Detect which cell encompasses the target text, then output its [x, y] center coordinate. 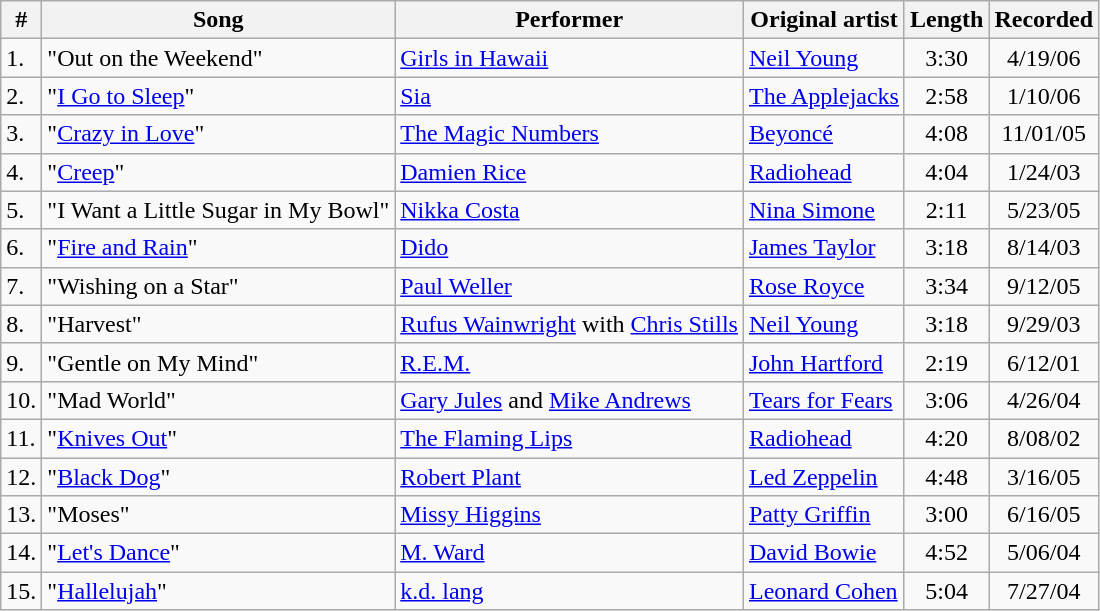
# [22, 20]
Gary Jules and Mike Andrews [570, 400]
Length [946, 20]
7. [22, 286]
6/12/01 [1044, 362]
Sia [570, 96]
4. [22, 172]
2. [22, 96]
4:20 [946, 438]
3:00 [946, 515]
"Out on the Weekend" [218, 58]
5/23/05 [1044, 210]
1/10/06 [1044, 96]
"Fire and Rain" [218, 248]
Rose Royce [824, 286]
Missy Higgins [570, 515]
James Taylor [824, 248]
John Hartford [824, 362]
5:04 [946, 591]
Girls in Hawaii [570, 58]
R.E.M. [570, 362]
7/27/04 [1044, 591]
9. [22, 362]
Nikka Costa [570, 210]
6/16/05 [1044, 515]
"Hallelujah" [218, 591]
"I Go to Sleep" [218, 96]
11. [22, 438]
11/01/05 [1044, 134]
8. [22, 324]
"Creep" [218, 172]
5. [22, 210]
3. [22, 134]
M. Ward [570, 553]
Tears for Fears [824, 400]
Robert Plant [570, 477]
4:48 [946, 477]
2:19 [946, 362]
14. [22, 553]
13. [22, 515]
Performer [570, 20]
4:52 [946, 553]
3:06 [946, 400]
David Bowie [824, 553]
1/24/03 [1044, 172]
Original artist [824, 20]
12. [22, 477]
2:11 [946, 210]
Beyoncé [824, 134]
4/26/04 [1044, 400]
"Knives Out" [218, 438]
"Crazy in Love" [218, 134]
The Flaming Lips [570, 438]
5/06/04 [1044, 553]
"Black Dog" [218, 477]
Song [218, 20]
"Gentle on My Mind" [218, 362]
The Magic Numbers [570, 134]
10. [22, 400]
8/14/03 [1044, 248]
Damien Rice [570, 172]
Rufus Wainwright with Chris Stills [570, 324]
15. [22, 591]
Leonard Cohen [824, 591]
The Applejacks [824, 96]
k.d. lang [570, 591]
"Let's Dance" [218, 553]
Led Zeppelin [824, 477]
9/12/05 [1044, 286]
"I Want a Little Sugar in My Bowl" [218, 210]
4/19/06 [1044, 58]
2:58 [946, 96]
4:08 [946, 134]
3:34 [946, 286]
Nina Simone [824, 210]
1. [22, 58]
Patty Griffin [824, 515]
Recorded [1044, 20]
3/16/05 [1044, 477]
"Harvest" [218, 324]
8/08/02 [1044, 438]
4:04 [946, 172]
Dido [570, 248]
3:30 [946, 58]
"Wishing on a Star" [218, 286]
6. [22, 248]
"Moses" [218, 515]
"Mad World" [218, 400]
9/29/03 [1044, 324]
Paul Weller [570, 286]
